Output the (X, Y) coordinate of the center of the cell containing the given text.  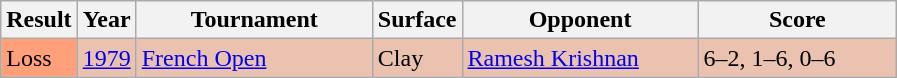
French Open (254, 58)
6–2, 1–6, 0–6 (798, 58)
Ramesh Krishnan (580, 58)
Loss (39, 58)
Result (39, 20)
Tournament (254, 20)
Opponent (580, 20)
Clay (417, 58)
Year (106, 20)
Surface (417, 20)
1979 (106, 58)
Score (798, 20)
